Scan for the cell matching the given text and deliver its (X, Y) coordinate at center. 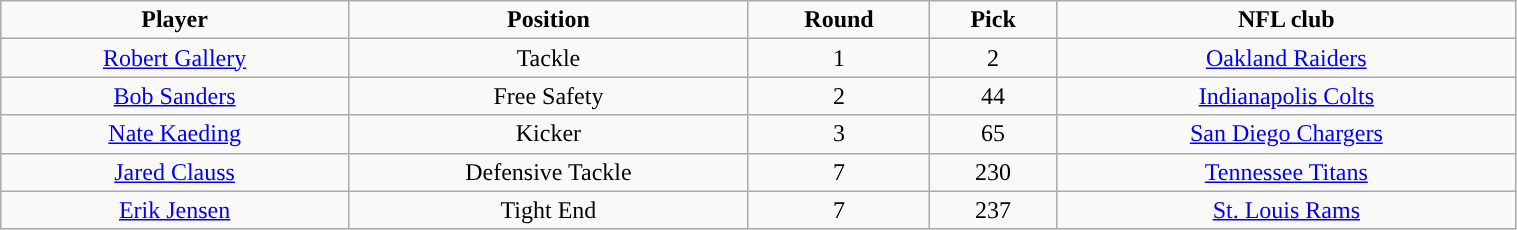
Kicker (548, 134)
St. Louis Rams (1286, 210)
Robert Gallery (175, 58)
Oakland Raiders (1286, 58)
Position (548, 20)
Pick (994, 20)
Tight End (548, 210)
Indianapolis Colts (1286, 96)
Tackle (548, 58)
230 (994, 172)
65 (994, 134)
Nate Kaeding (175, 134)
Erik Jensen (175, 210)
Defensive Tackle (548, 172)
Bob Sanders (175, 96)
NFL club (1286, 20)
Jared Clauss (175, 172)
Tennessee Titans (1286, 172)
San Diego Chargers (1286, 134)
237 (994, 210)
Free Safety (548, 96)
3 (838, 134)
1 (838, 58)
44 (994, 96)
Round (838, 20)
Player (175, 20)
